Find where the given text appears and provide that cell's center as (X, Y) coordinate. 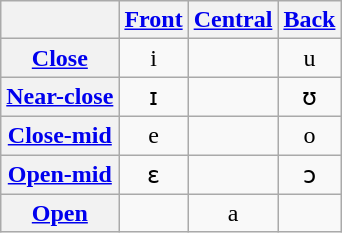
Open-mid (60, 174)
ɔ (310, 174)
i (154, 58)
ɪ (154, 97)
ʊ (310, 97)
Open (60, 213)
Back (310, 20)
Near-close (60, 97)
a (233, 213)
u (310, 58)
o (310, 135)
ɛ (154, 174)
Close-mid (60, 135)
Central (233, 20)
Close (60, 58)
Front (154, 20)
e (154, 135)
